Provide the [X, Y] coordinate of the cell's center where the given text is located.  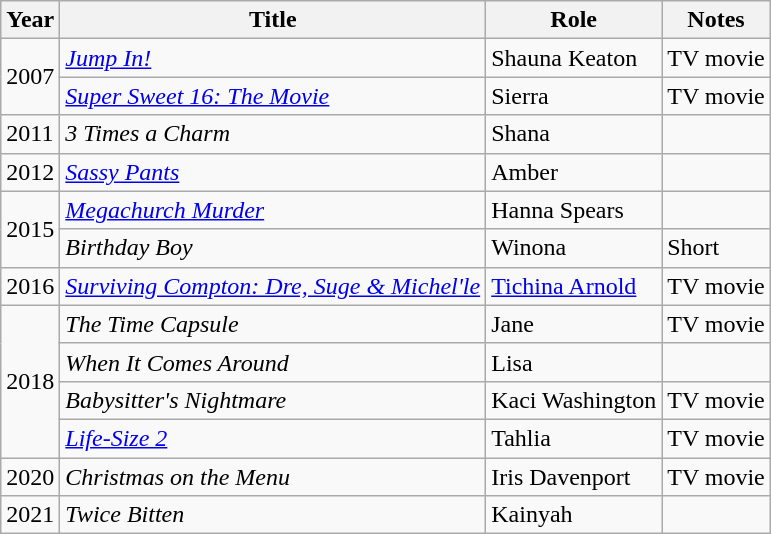
2018 [30, 381]
3 Times a Charm [273, 134]
Iris Davenport [574, 477]
Life-Size 2 [273, 438]
2016 [30, 286]
2021 [30, 515]
Megachurch Murder [273, 210]
Lisa [574, 362]
2011 [30, 134]
Winona [574, 248]
2012 [30, 172]
Hanna Spears [574, 210]
Kainyah [574, 515]
Shana [574, 134]
2007 [30, 77]
Notes [716, 20]
Sassy Pants [273, 172]
2020 [30, 477]
Shauna Keaton [574, 58]
Tichina Arnold [574, 286]
Jane [574, 324]
Sierra [574, 96]
Year [30, 20]
Short [716, 248]
The Time Capsule [273, 324]
Christmas on the Menu [273, 477]
Tahlia [574, 438]
Super Sweet 16: The Movie [273, 96]
When It Comes Around [273, 362]
Twice Bitten [273, 515]
Amber [574, 172]
Jump In! [273, 58]
2015 [30, 229]
Birthday Boy [273, 248]
Kaci Washington [574, 400]
Surviving Compton: Dre, Suge & Michel'le [273, 286]
Role [574, 20]
Babysitter's Nightmare [273, 400]
Title [273, 20]
